Scan for the cell matching the given text and deliver its (x, y) coordinate at center. 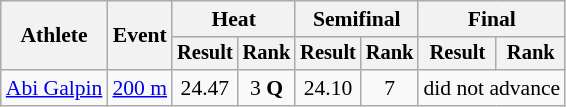
Final (492, 19)
Event (140, 36)
3 Q (267, 88)
24.47 (205, 88)
did not advance (492, 88)
Semifinal (356, 19)
200 m (140, 88)
Athlete (54, 36)
Abi Galpin (54, 88)
24.10 (328, 88)
7 (390, 88)
Heat (234, 19)
